From the cell containing the given text, extract its center point as [x, y] coordinate. 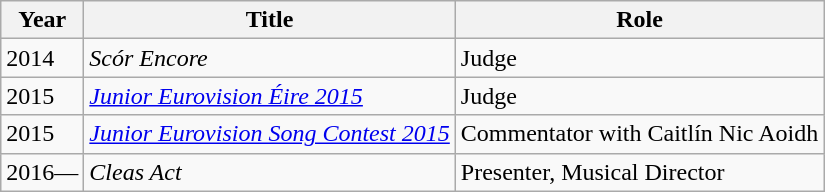
Year [42, 20]
Junior Eurovision Song Contest 2015 [270, 134]
Cleas Act [270, 172]
Scór Encore [270, 58]
Title [270, 20]
Commentator with Caitlín Nic Aoidh [639, 134]
Presenter, Musical Director [639, 172]
Junior Eurovision Éire 2015 [270, 96]
2016— [42, 172]
Role [639, 20]
2014 [42, 58]
